Search for the cell housing the specified text and yield its [X, Y] center coordinate. 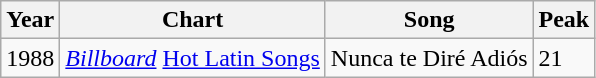
1988 [30, 58]
Nunca te Diré Adiós [429, 58]
Chart [193, 20]
Song [429, 20]
Year [30, 20]
Billboard Hot Latin Songs [193, 58]
Peak [564, 20]
21 [564, 58]
